Return [x, y] of the center of cell containing provided text 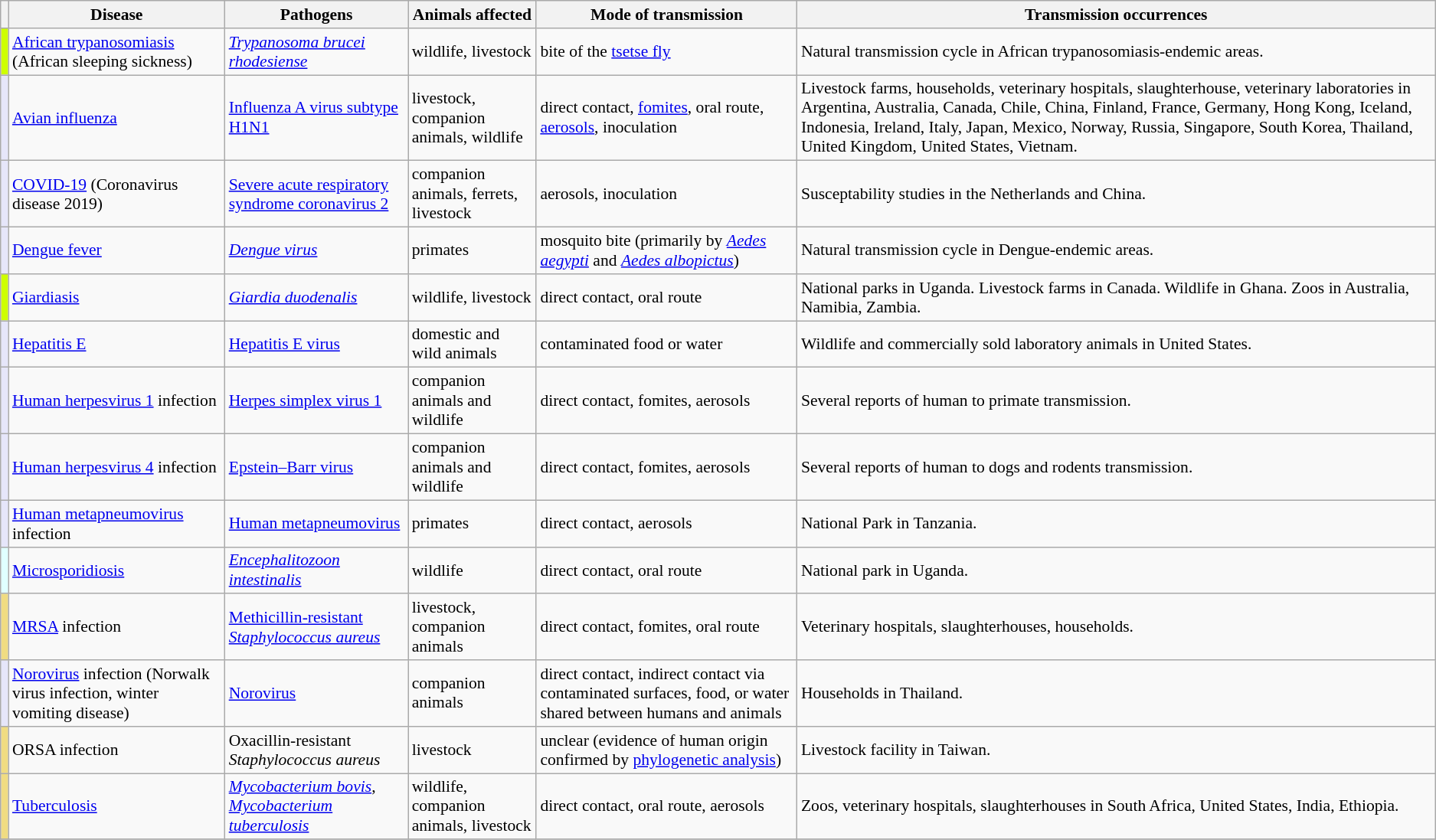
Transmission occurrences [1117, 15]
COVID-19 (Coronavirus disease 2019) [116, 194]
wildlife [473, 570]
domestic and wild animals [473, 345]
companion animals [473, 694]
Several reports of human to dogs and rodents transmission. [1117, 467]
Livestock facility in Taiwan. [1117, 750]
direct contact, aerosols [666, 524]
Giardia duodenalis [317, 297]
Zoos, veterinary hospitals, slaughterhouses in South Africa, United States, India, Ethiopia. [1117, 807]
mosquito bite (primarily by Aedes aegypti and Aedes albopictus) [666, 251]
wildlife, companion animals, livestock [473, 807]
contaminated food or water [666, 345]
Trypanosoma brucei rhodesiense [317, 52]
direct contact, oral route, aerosols [666, 807]
Dengue fever [116, 251]
Influenza A virus subtype H1N1 [317, 118]
Mode of transmission [666, 15]
Encephalitozoon intestinalis [317, 570]
bite of the tsetse fly [666, 52]
direct contact, fomites, oral route, aerosols, inoculation [666, 118]
Oxacillin-resistant Staphylococcus aureus [317, 750]
African trypanosomiasis (African sleeping sickness) [116, 52]
National park in Uganda. [1117, 570]
unclear (evidence of human origin confirmed by phylogenetic analysis) [666, 750]
Human herpesvirus 4 infection [116, 467]
Natural transmission cycle in Dengue-endemic areas. [1117, 251]
MRSA infection [116, 628]
Hepatitis E [116, 345]
Animals affected [473, 15]
Methicillin-resistant Staphylococcus aureus [317, 628]
Several reports of human to primate transmission. [1117, 401]
livestock, companion animals [473, 628]
Epstein–Barr virus [317, 467]
Tuberculosis [116, 807]
Households in Thailand. [1117, 694]
Norovirus [317, 694]
Human metapneumovirus infection [116, 524]
livestock [473, 750]
Dengue virus [317, 251]
direct contact, fomites, oral route [666, 628]
Human metapneumovirus [317, 524]
Pathogens [317, 15]
ORSA infection [116, 750]
National parks in Uganda. Livestock farms in Canada. Wildlife in Ghana. Zoos in Australia, Namibia, Zambia. [1117, 297]
Avian influenza [116, 118]
Hepatitis E virus [317, 345]
National Park in Tanzania. [1117, 524]
Severe acute respiratory syndrome coronavirus 2 [317, 194]
aerosols, inoculation [666, 194]
livestock, companion animals, wildlife [473, 118]
Natural transmission cycle in African trypanosomiasis-endemic areas. [1117, 52]
Norovirus infection (Norwalk virus infection, winter vomiting disease) [116, 694]
Disease [116, 15]
Human herpesvirus 1 infection [116, 401]
Giardiasis [116, 297]
Microsporidiosis [116, 570]
Mycobacterium bovis, Mycobacterium tuberculosis [317, 807]
direct contact, indirect contact via contaminated surfaces, food, or water shared between humans and animals [666, 694]
companion animals, ferrets, livestock [473, 194]
Herpes simplex virus 1 [317, 401]
Veterinary hospitals, slaughterhouses, households. [1117, 628]
Susceptability studies in the Netherlands and China. [1117, 194]
Wildlife and commercially sold laboratory animals in United States. [1117, 345]
